Extract the (X, Y) coordinate from the center of the cell holding the provided text.  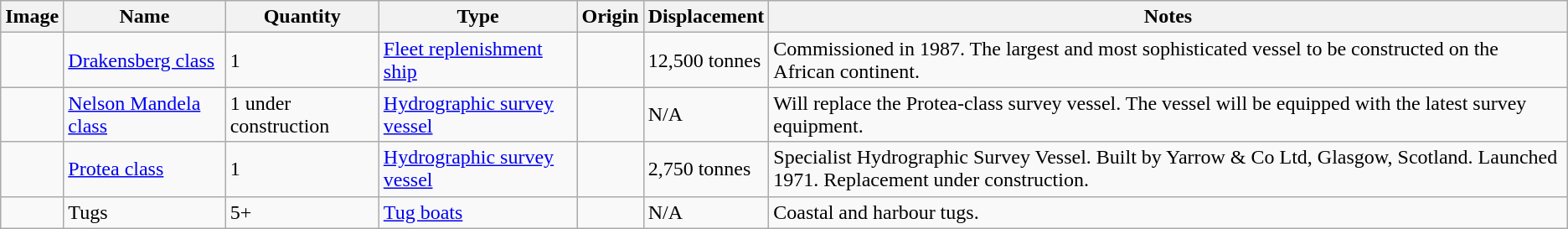
Drakensberg class (144, 60)
Will replace the Protea-class survey vessel. The vessel will be equipped with the latest survey equipment. (1168, 114)
5+ (302, 212)
Notes (1168, 17)
Specialist Hydrographic Survey Vessel. Built by Yarrow & Co Ltd, Glasgow, Scotland. Launched 1971. Replacement under construction. (1168, 169)
2,750 tonnes (706, 169)
Type (477, 17)
Image (32, 17)
12,500 tonnes (706, 60)
Fleet replenishment ship (477, 60)
Tug boats (477, 212)
Quantity (302, 17)
Commissioned in 1987. The largest and most sophisticated vessel to be constructed on the African continent. (1168, 60)
1 under construction (302, 114)
Protea class (144, 169)
Tugs (144, 212)
Origin (610, 17)
Nelson Mandela class (144, 114)
Coastal and harbour tugs. (1168, 212)
Name (144, 17)
Displacement (706, 17)
